Output the [x, y] coordinate of the center of the cell containing the given text.  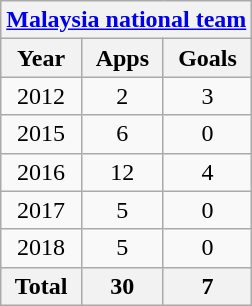
Goals [208, 58]
2015 [42, 134]
Apps [122, 58]
2018 [42, 248]
12 [122, 172]
2012 [42, 96]
Total [42, 286]
30 [122, 286]
Malaysia national team [126, 20]
Year [42, 58]
2017 [42, 210]
4 [208, 172]
6 [122, 134]
2016 [42, 172]
3 [208, 96]
7 [208, 286]
2 [122, 96]
